Pinpoint the cell where the given text exists, returning its [X, Y] midpoint coordinate. 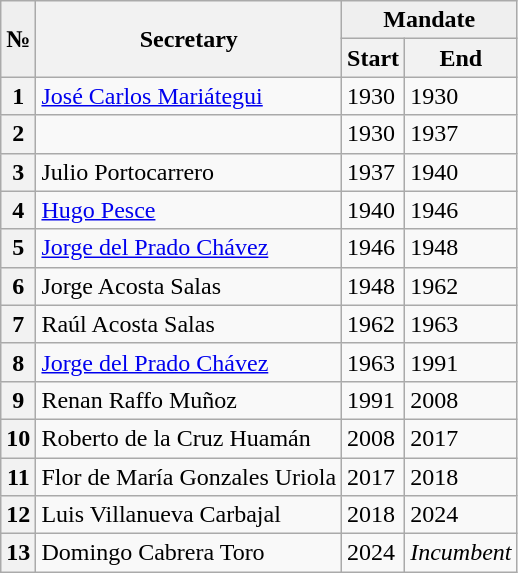
Jorge Acosta Salas [189, 286]
Flor de María Gonzales Uriola [189, 477]
End [461, 58]
José Carlos Mariátegui [189, 96]
7 [18, 324]
2 [18, 134]
Roberto de la Cruz Huamán [189, 438]
8 [18, 362]
Incumbent [461, 553]
1 [18, 96]
12 [18, 515]
Raúl Acosta Salas [189, 324]
9 [18, 400]
Domingo Cabrera Toro [189, 553]
№ [18, 39]
3 [18, 172]
Julio Portocarrero [189, 172]
11 [18, 477]
4 [18, 210]
13 [18, 553]
5 [18, 248]
Start [374, 58]
6 [18, 286]
Secretary [189, 39]
Luis Villanueva Carbajal [189, 515]
Mandate [430, 20]
Renan Raffo Muñoz [189, 400]
10 [18, 438]
Hugo Pesce [189, 210]
